Search for the cell housing the specified text and yield its (x, y) center coordinate. 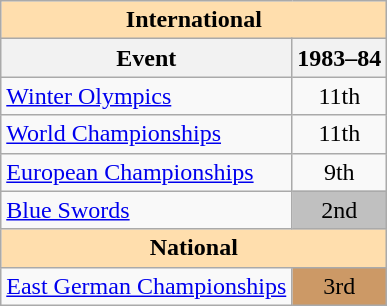
International (194, 20)
Blue Swords (146, 210)
East German Championships (146, 286)
2nd (340, 210)
Winter Olympics (146, 96)
9th (340, 172)
Event (146, 58)
3rd (340, 286)
European Championships (146, 172)
World Championships (146, 134)
National (194, 248)
1983–84 (340, 58)
